From the cell containing the given text, extract its center point as [X, Y] coordinate. 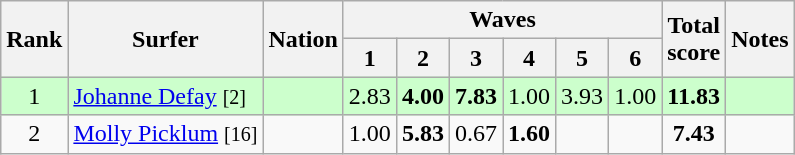
3 [476, 58]
Johanne Defay [2] [166, 96]
Surfer [166, 39]
6 [636, 58]
4.00 [422, 96]
11.83 [694, 96]
4 [530, 58]
Notes [760, 39]
5.83 [422, 134]
3.93 [582, 96]
Molly Picklum [16] [166, 134]
0.67 [476, 134]
Totalscore [694, 39]
2.83 [370, 96]
7.43 [694, 134]
Nation [303, 39]
7.83 [476, 96]
5 [582, 58]
Waves [502, 20]
1.60 [530, 134]
Rank [34, 39]
